Capture the cell that displays the provided text and extract its (x, y) central coordinate. 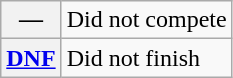
Did not finish (146, 58)
— (31, 20)
DNF (31, 58)
Did not compete (146, 20)
